Scan for the cell matching the given text and deliver its (X, Y) coordinate at center. 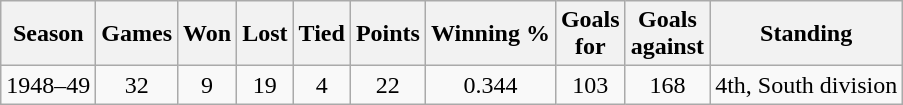
9 (208, 85)
Standing (806, 34)
Won (208, 34)
Lost (265, 34)
Season (48, 34)
1948–49 (48, 85)
4th, South division (806, 85)
Goalsagainst (667, 34)
Points (388, 34)
Tied (322, 34)
22 (388, 85)
Games (137, 34)
Goalsfor (590, 34)
4 (322, 85)
168 (667, 85)
103 (590, 85)
32 (137, 85)
0.344 (490, 85)
19 (265, 85)
Winning % (490, 34)
